Determine the (x, y) coordinate at the center of the cell enclosing the given text.  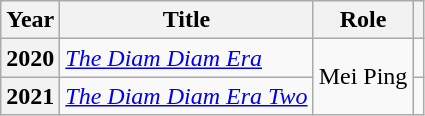
2020 (30, 58)
Title (186, 20)
The Diam Diam Era (186, 58)
2021 (30, 96)
Role (363, 20)
Mei Ping (363, 77)
Year (30, 20)
The Diam Diam Era Two (186, 96)
